Output the [X, Y] coordinate of the center of the cell containing the given text.  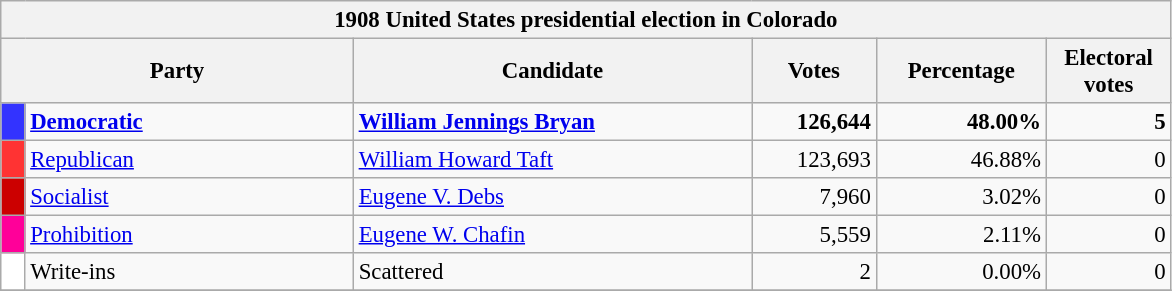
Republican [189, 160]
1908 United States presidential election in Colorado [586, 20]
Eugene W. Chafin [552, 235]
7,960 [814, 197]
48.00% [961, 122]
William Howard Taft [552, 160]
126,644 [814, 122]
3.02% [961, 197]
Electoral votes [1108, 72]
Prohibition [189, 235]
Democratic [189, 122]
2.11% [961, 235]
Percentage [961, 72]
Eugene V. Debs [552, 197]
Candidate [552, 72]
William Jennings Bryan [552, 122]
Socialist [189, 197]
123,693 [814, 160]
46.88% [961, 160]
5,559 [814, 235]
Votes [814, 72]
5 [1108, 122]
Party [178, 72]
